Capture the cell that displays the provided text and extract its [X, Y] central coordinate. 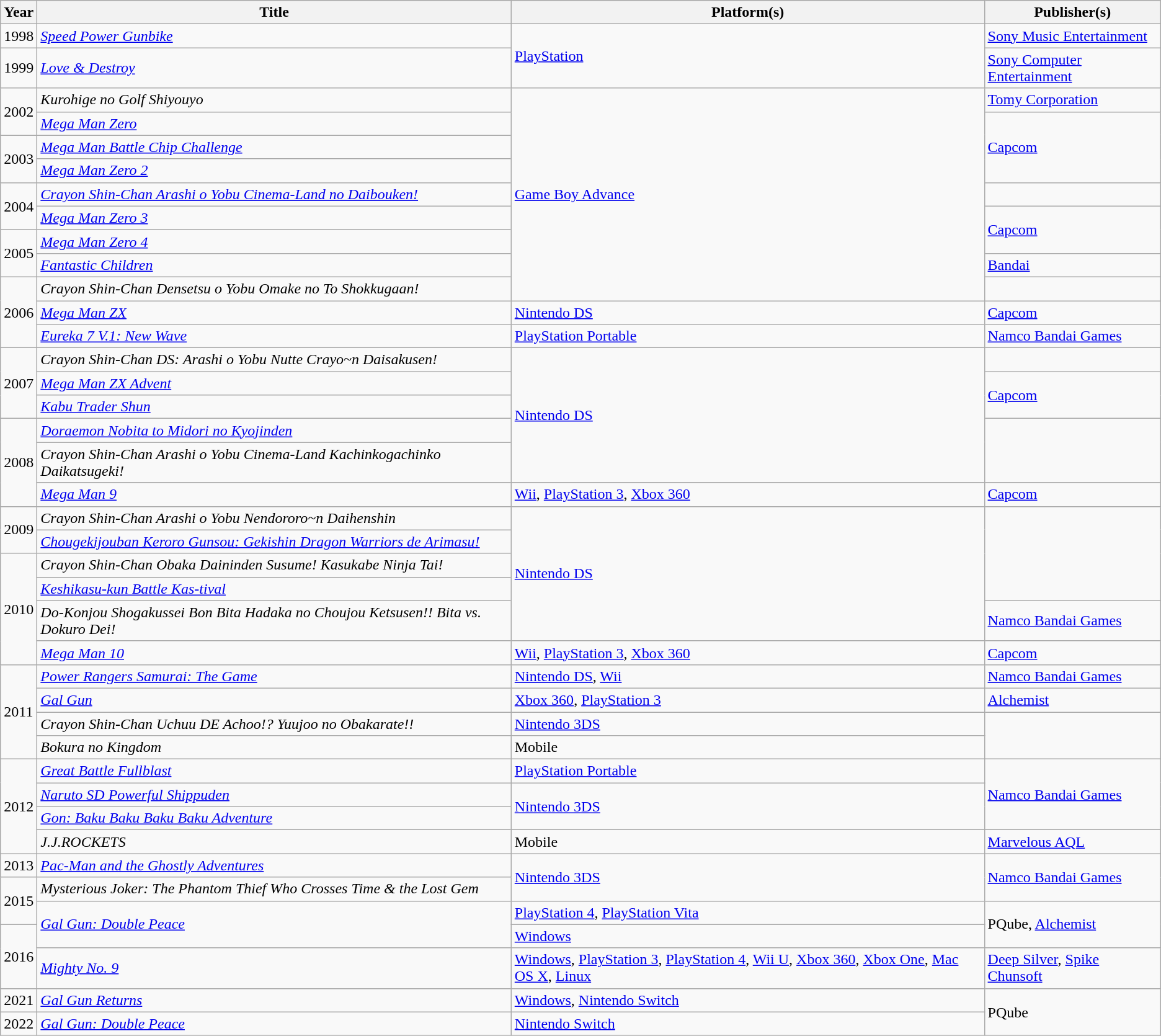
Mighty No. 9 [274, 968]
Crayon Shin-Chan Obaka Daininden Susume! Kasukabe Ninja Tai! [274, 565]
Chougekijouban Keroro Gunsou: Gekishin Dragon Warriors de Arimasu! [274, 542]
Crayon Shin-Chan Densetsu o Yobu Omake no To Shokkugaan! [274, 288]
Gal Gun [274, 700]
Kabu Trader Shun [274, 407]
PQube, Alchemist [1072, 924]
Mega Man Zero 4 [274, 241]
2004 [19, 206]
Mega Man Zero [274, 123]
Sony Music Entertainment [1072, 36]
PlayStation 4, PlayStation Vita [748, 913]
J.J.ROCKETS [274, 842]
Mega Man 9 [274, 494]
1999 [19, 68]
Love & Destroy [274, 68]
Bokura no Kingdom [274, 748]
Title [274, 12]
Deep Silver, Spike Chunsoft [1072, 968]
Crayon Shin-Chan Arashi o Yobu Cinema-Land Kachinkogachinko Daikatsugeki! [274, 463]
Publisher(s) [1072, 12]
Windows, PlayStation 3, PlayStation 4, Wii U, Xbox 360, Xbox One, Mac OS X, Linux [748, 968]
Great Battle Fullblast [274, 771]
Mega Man Zero 3 [274, 218]
2012 [19, 806]
2006 [19, 312]
Marvelous AQL [1072, 842]
Windows, Nintendo Switch [748, 1000]
Kurohige no Golf Shiyouyo [274, 100]
Crayon Shin-Chan Arashi o Yobu Cinema-Land no Daibouken! [274, 194]
2008 [19, 463]
Keshikasu-kun Battle Kas-tival [274, 589]
Doraemon Nobita to Midori no Kyojinden [274, 431]
Nintendo DS, Wii [748, 676]
2007 [19, 383]
Year [19, 12]
2021 [19, 1000]
Platform(s) [748, 12]
Power Rangers Samurai: The Game [274, 676]
Windows [748, 936]
Mega Man Battle Chip Challenge [274, 147]
Sony Computer Entertainment [1072, 68]
2002 [19, 112]
Mega Man 10 [274, 653]
Game Boy Advance [748, 195]
Crayon Shin-Chan Uchuu DE Achoo!? Yuujoo no Obakarate!! [274, 724]
2003 [19, 159]
Mysterious Joker: The Phantom Thief Who Crosses Time & the Lost Gem [274, 889]
Nintendo Switch [748, 1024]
2005 [19, 253]
Crayon Shin-Chan DS: Arashi o Yobu Nutte Crayo~n Daisakusen! [274, 360]
PQube [1072, 1012]
2009 [19, 530]
2010 [19, 609]
Gal Gun Returns [274, 1000]
2013 [19, 865]
Tomy Corporation [1072, 100]
Crayon Shin-Chan Arashi o Yobu Nendororo~n Daihenshin [274, 518]
Mega Man Zero 2 [274, 171]
2015 [19, 901]
Pac-Man and the Ghostly Adventures [274, 865]
Gon: Baku Baku Baku Baku Adventure [274, 818]
Xbox 360, PlayStation 3 [748, 700]
2022 [19, 1024]
Fantastic Children [274, 265]
Do-Konjou Shogakussei Bon Bita Hadaka no Choujou Ketsusen!! Bita vs. Dokuro Dei! [274, 620]
Alchemist [1072, 700]
Speed Power Gunbike [274, 36]
PlayStation [748, 56]
2011 [19, 712]
Bandai [1072, 265]
Naruto SD Powerful Shippuden [274, 795]
Eureka 7 V.1: New Wave [274, 336]
1998 [19, 36]
Mega Man ZX [274, 312]
Mega Man ZX Advent [274, 383]
2016 [19, 957]
